Find where the given text appears and provide that cell's center as (x, y) coordinate. 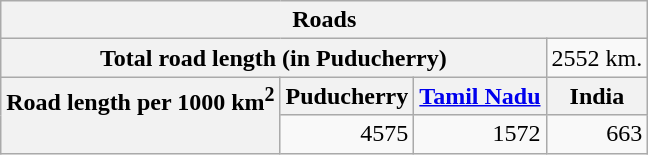
2552 km. (597, 58)
663 (597, 134)
Puducherry (347, 96)
Roads (324, 20)
Tamil Nadu (480, 96)
1572 (480, 134)
Total road length (in Puducherry) (274, 58)
4575 (347, 134)
India (597, 96)
Road length per 1000 km2 (140, 115)
